Locate the cell with the specified text and output its [X, Y] center coordinate. 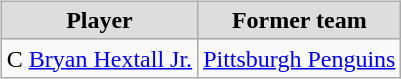
C Bryan Hextall Jr. [99, 58]
Player [99, 20]
Former team [300, 20]
Pittsburgh Penguins [300, 58]
